From the cell containing the given text, extract its center point as (x, y) coordinate. 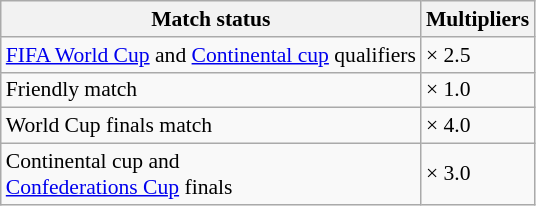
× 4.0 (478, 126)
Friendly match (211, 90)
× 1.0 (478, 90)
× 3.0 (478, 174)
FIFA World Cup and Continental cup qualifiers (211, 55)
World Cup finals match (211, 126)
Multipliers (478, 19)
Match status (211, 19)
× 2.5 (478, 55)
Continental cup andConfederations Cup finals (211, 174)
